Search for the cell housing the specified text and yield its (X, Y) center coordinate. 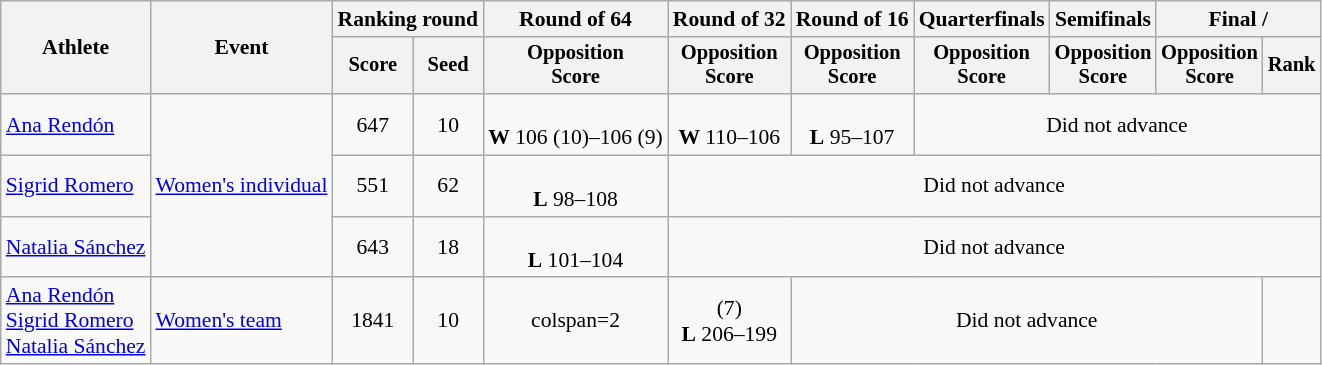
647 (372, 124)
W 106 (10)–106 (9) (576, 124)
62 (448, 186)
643 (372, 248)
Quarterfinals (982, 19)
Final / (1238, 19)
L 101–104 (576, 248)
(7)L 206–199 (730, 322)
Semifinals (1104, 19)
L 95–107 (852, 124)
Round of 16 (852, 19)
551 (372, 186)
Natalia Sánchez (76, 248)
W 110–106 (730, 124)
18 (448, 248)
L 98–108 (576, 186)
Athlete (76, 48)
Rank (1292, 66)
Ana Rendón (76, 124)
Women's individual (242, 186)
Score (372, 66)
Ranking round (408, 19)
Round of 64 (576, 19)
Women's team (242, 322)
1841 (372, 322)
colspan=2 (576, 322)
Ana RendónSigrid RomeroNatalia Sánchez (76, 322)
Round of 32 (730, 19)
Seed (448, 66)
Sigrid Romero (76, 186)
Event (242, 48)
